Determine the (X, Y) coordinate at the center of the cell enclosing the given text.  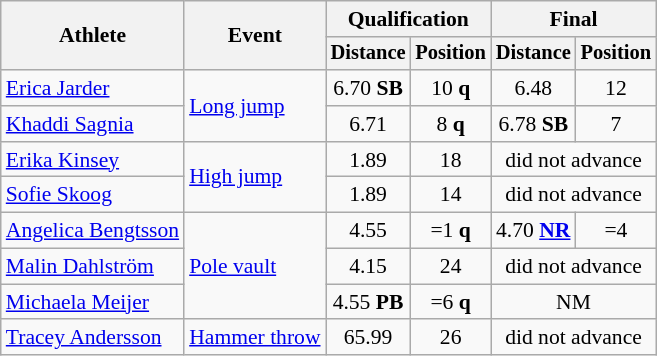
6.48 (534, 88)
6.70 SB (368, 88)
Sofie Skoog (92, 195)
Qualification (408, 19)
6.78 SB (534, 124)
10 q (450, 88)
4.70 NR (534, 231)
Khaddi Sagnia (92, 124)
=4 (616, 231)
18 (450, 160)
4.55 (368, 231)
65.99 (368, 338)
Erica Jarder (92, 88)
Hammer throw (254, 338)
24 (450, 267)
6.71 (368, 124)
8 q (450, 124)
=6 q (450, 302)
12 (616, 88)
Tracey Andersson (92, 338)
Event (254, 36)
NM (574, 302)
=1 q (450, 231)
4.55 PB (368, 302)
26 (450, 338)
Pole vault (254, 266)
Michaela Meijer (92, 302)
Erika Kinsey (92, 160)
High jump (254, 178)
Malin Dahlström (92, 267)
Athlete (92, 36)
Angelica Bengtsson (92, 231)
7 (616, 124)
14 (450, 195)
4.15 (368, 267)
Long jump (254, 106)
Final (574, 19)
